Identify which cell holds the provided text, then report its (X, Y) central coordinate. 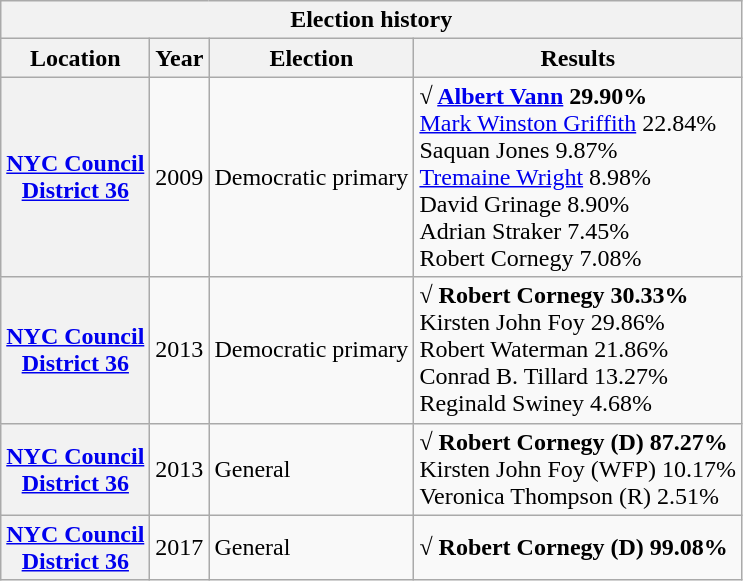
Location (76, 58)
Year (180, 58)
Election history (372, 20)
2017 (180, 548)
√ Albert Vann 29.90%Mark Winston Griffith 22.84%Saquan Jones 9.87%Tremaine Wright 8.98%David Grinage 8.90%Adrian Straker 7.45%Robert Cornegy 7.08% (578, 177)
√ Robert Cornegy (D) 99.08% (578, 548)
2009 (180, 177)
Results (578, 58)
√ Robert Cornegy (D) 87.27%Kirsten John Foy (WFP) 10.17%Veronica Thompson (R) 2.51% (578, 469)
Election (312, 58)
√ Robert Cornegy 30.33%Kirsten John Foy 29.86%Robert Waterman 21.86%Conrad B. Tillard 13.27%Reginald Swiney 4.68% (578, 350)
